Capture the cell that displays the provided text and extract its (x, y) central coordinate. 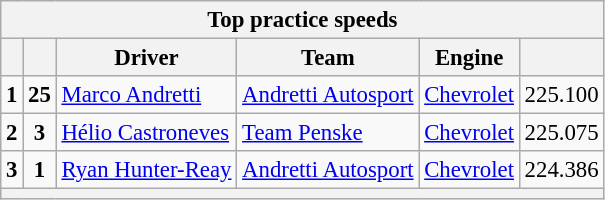
Driver (146, 58)
Team Penske (328, 133)
225.100 (562, 95)
2 (12, 133)
25 (40, 95)
Top practice speeds (302, 20)
224.386 (562, 170)
Marco Andretti (146, 95)
Engine (469, 58)
Ryan Hunter-Reay (146, 170)
Team (328, 58)
Hélio Castroneves (146, 133)
225.075 (562, 133)
